Return the [x, y] coordinate for the center point of the cell that contains the specified text.  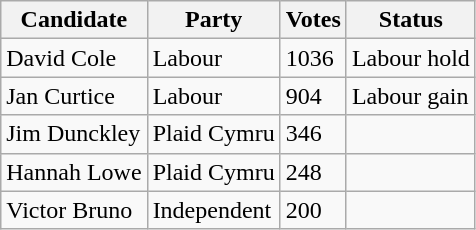
200 [313, 210]
Candidate [74, 20]
Votes [313, 20]
Independent [214, 210]
Labour gain [410, 96]
Labour hold [410, 58]
Party [214, 20]
Victor Bruno [74, 210]
Jim Dunckley [74, 134]
David Cole [74, 58]
904 [313, 96]
346 [313, 134]
Jan Curtice [74, 96]
248 [313, 172]
Hannah Lowe [74, 172]
Status [410, 20]
1036 [313, 58]
